Return (X, Y) of the center of cell containing provided text 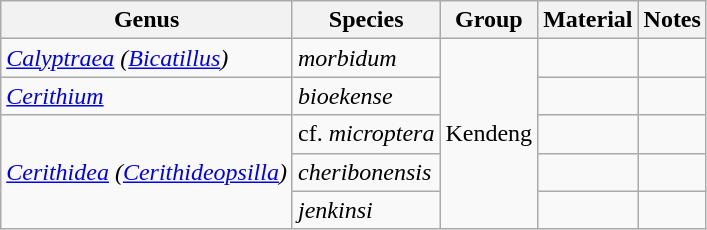
morbidum (366, 58)
cf. microptera (366, 134)
Cerithium (147, 96)
Cerithidea (Cerithideopsilla) (147, 172)
Group (489, 20)
Species (366, 20)
Kendeng (489, 134)
Notes (672, 20)
bioekense (366, 96)
jenkinsi (366, 210)
Material (588, 20)
Calyptraea (Bicatillus) (147, 58)
cheribonensis (366, 172)
Genus (147, 20)
